Output the (x, y) coordinate of the center of the cell containing the given text.  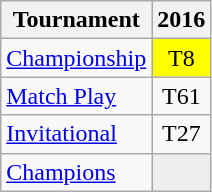
Championship (76, 58)
Invitational (76, 134)
T8 (182, 58)
Champions (76, 172)
Match Play (76, 96)
2016 (182, 20)
Tournament (76, 20)
T61 (182, 96)
T27 (182, 134)
